Identify which cell holds the provided text, then report its (X, Y) central coordinate. 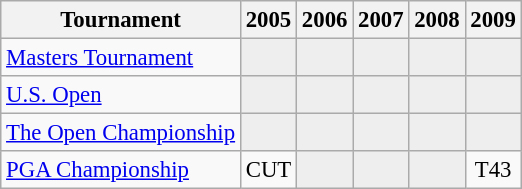
2007 (381, 20)
Tournament (121, 20)
2009 (493, 20)
2006 (325, 20)
2005 (268, 20)
The Open Championship (121, 133)
2008 (437, 20)
Masters Tournament (121, 58)
U.S. Open (121, 95)
PGA Championship (121, 170)
CUT (268, 170)
T43 (493, 170)
